Provide the (x, y) coordinate of the cell's center where the given text is located.  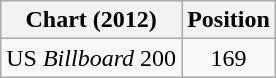
169 (229, 58)
US Billboard 200 (92, 58)
Position (229, 20)
Chart (2012) (92, 20)
